Search for the cell housing the specified text and yield its (x, y) center coordinate. 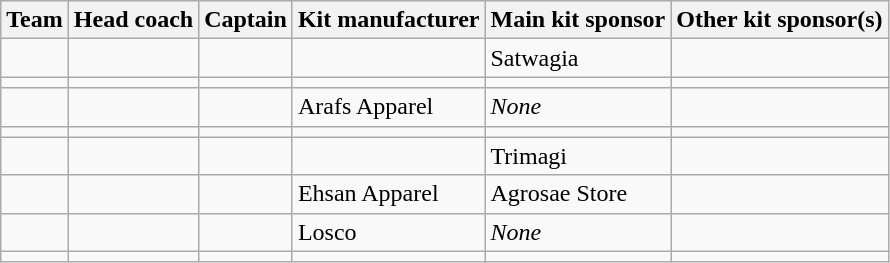
Ehsan Apparel (388, 194)
Captain (246, 20)
Arafs Apparel (388, 107)
Head coach (133, 20)
Other kit sponsor(s) (780, 20)
Team (35, 20)
Agrosae Store (578, 194)
Main kit sponsor (578, 20)
Kit manufacturer (388, 20)
Trimagi (578, 156)
Losco (388, 232)
Satwagia (578, 58)
